Scan for the cell matching the given text and deliver its (x, y) coordinate at center. 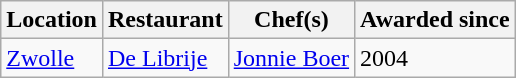
Zwolle (52, 58)
Jonnie Boer (291, 58)
2004 (436, 58)
Awarded since (436, 20)
Chef(s) (291, 20)
Restaurant (165, 20)
De Librije (165, 58)
Location (52, 20)
